Find where the given text appears and provide that cell's center as [X, Y] coordinate. 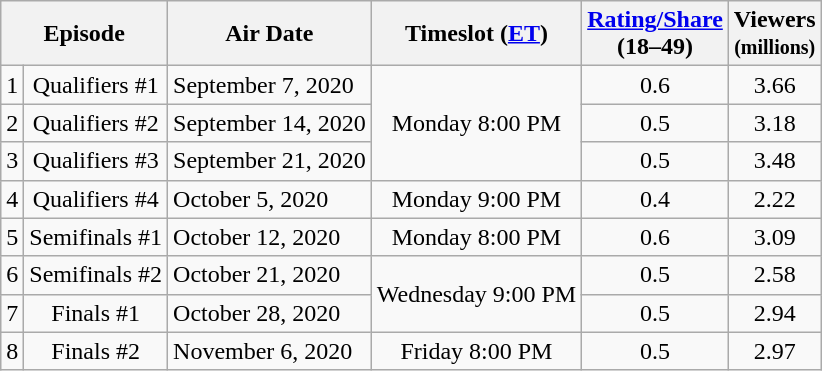
Friday 8:00 PM [476, 351]
3.66 [774, 85]
6 [12, 275]
3.18 [774, 123]
4 [12, 199]
Finals #1 [96, 313]
Semifinals #1 [96, 237]
September 14, 2020 [270, 123]
Rating/Share(18–49) [656, 34]
2.97 [774, 351]
Timeslot (ET) [476, 34]
Qualifiers #4 [96, 199]
September 21, 2020 [270, 161]
7 [12, 313]
0.4 [656, 199]
2 [12, 123]
Qualifiers #3 [96, 161]
Episode [84, 34]
Wednesday 9:00 PM [476, 294]
Air Date [270, 34]
8 [12, 351]
October 21, 2020 [270, 275]
2.22 [774, 199]
2.94 [774, 313]
Qualifiers #2 [96, 123]
Semifinals #2 [96, 275]
October 12, 2020 [270, 237]
Viewers(millions) [774, 34]
September 7, 2020 [270, 85]
3.48 [774, 161]
1 [12, 85]
Monday 9:00 PM [476, 199]
Qualifiers #1 [96, 85]
5 [12, 237]
3 [12, 161]
3.09 [774, 237]
October 28, 2020 [270, 313]
2.58 [774, 275]
November 6, 2020 [270, 351]
Finals #2 [96, 351]
October 5, 2020 [270, 199]
